Return (x, y) of the center of cell containing provided text 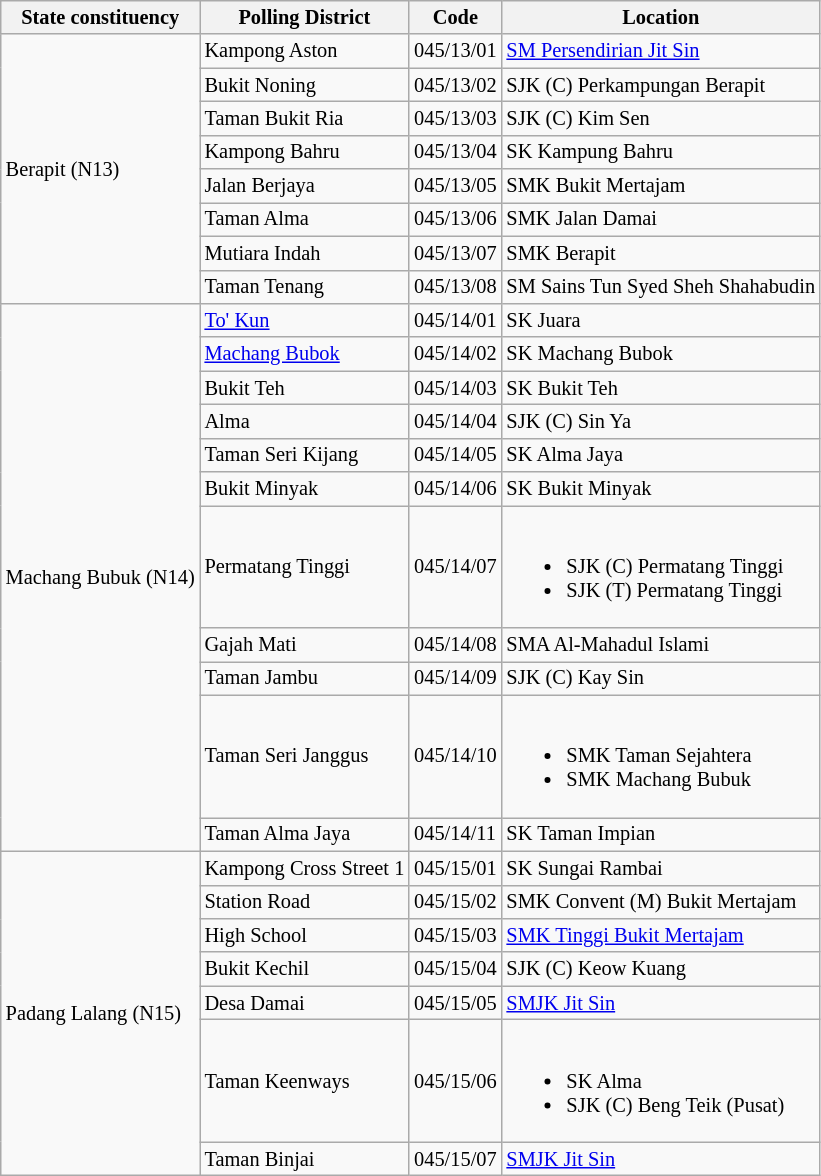
045/13/02 (455, 85)
SK AlmaSJK (C) Beng Teik (Pusat) (661, 1080)
Padang Lalang (N15) (100, 1013)
SMK Bukit Mertajam (661, 186)
045/13/07 (455, 253)
SMK Jalan Damai (661, 219)
045/15/06 (455, 1080)
SJK (C) Permatang TinggiSJK (T) Permatang Tinggi (661, 566)
SK Bukit Teh (661, 388)
To' Kun (305, 320)
Permatang Tinggi (305, 566)
045/13/01 (455, 51)
SMK Convent (M) Bukit Mertajam (661, 902)
SMK Taman SejahteraSMK Machang Bubuk (661, 756)
Taman Jambu (305, 678)
045/13/08 (455, 287)
045/14/09 (455, 678)
045/15/02 (455, 902)
SJK (C) Kay Sin (661, 678)
045/14/01 (455, 320)
SJK (C) Perkampungan Berapit (661, 85)
Taman Alma Jaya (305, 834)
Mutiara Indah (305, 253)
Location (661, 17)
Polling District (305, 17)
045/13/05 (455, 186)
SMA Al-Mahadul Islami (661, 645)
Taman Seri Janggus (305, 756)
045/15/04 (455, 969)
SM Sains Tun Syed Sheh Shahabudin (661, 287)
045/14/08 (455, 645)
SK Kampung Bahru (661, 152)
045/14/05 (455, 455)
SK Juara (661, 320)
045/14/07 (455, 566)
SK Machang Bubok (661, 354)
SJK (C) Kim Sen (661, 118)
Bukit Teh (305, 388)
High School (305, 935)
Code (455, 17)
SM Persendirian Jit Sin (661, 51)
State constituency (100, 17)
Kampong Aston (305, 51)
Taman Tenang (305, 287)
SJK (C) Sin Ya (661, 421)
Bukit Noning (305, 85)
045/14/02 (455, 354)
Taman Seri Kijang (305, 455)
SMK Berapit (661, 253)
Machang Bubuk (N14) (100, 577)
Taman Binjai (305, 1159)
Machang Bubok (305, 354)
SK Alma Jaya (661, 455)
Desa Damai (305, 1003)
Bukit Kechil (305, 969)
045/14/03 (455, 388)
Gajah Mati (305, 645)
045/15/01 (455, 868)
045/13/06 (455, 219)
Alma (305, 421)
045/13/04 (455, 152)
Kampong Bahru (305, 152)
SJK (C) Keow Kuang (661, 969)
045/14/06 (455, 489)
Taman Keenways (305, 1080)
SMK Tinggi Bukit Mertajam (661, 935)
Kampong Cross Street 1 (305, 868)
045/14/04 (455, 421)
045/14/10 (455, 756)
Station Road (305, 902)
045/14/11 (455, 834)
SK Bukit Minyak (661, 489)
Taman Alma (305, 219)
045/15/05 (455, 1003)
045/15/07 (455, 1159)
SK Sungai Rambai (661, 868)
SK Taman Impian (661, 834)
045/15/03 (455, 935)
045/13/03 (455, 118)
Bukit Minyak (305, 489)
Berapit (N13) (100, 168)
Taman Bukit Ria (305, 118)
Jalan Berjaya (305, 186)
